Detect which cell encompasses the target text, then output its [x, y] center coordinate. 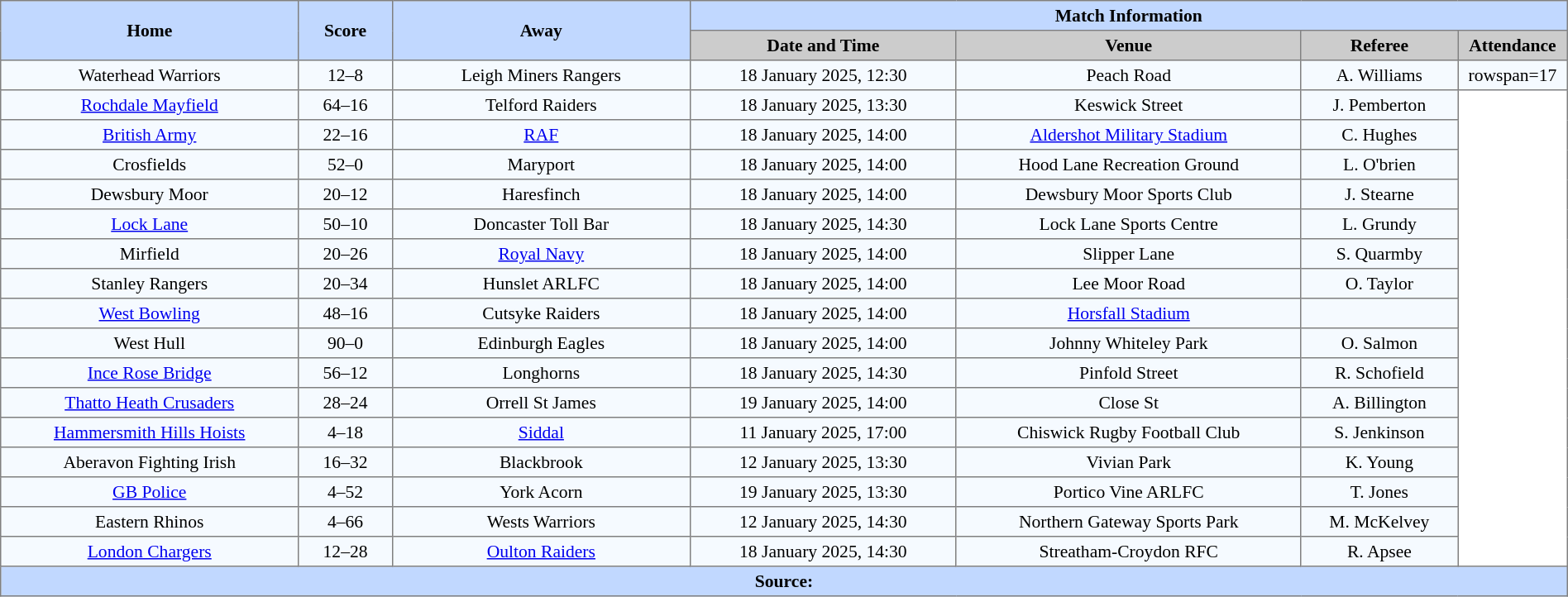
Oulton Raiders [541, 552]
Mirfield [150, 254]
20–12 [346, 194]
R. Apsee [1379, 552]
20–26 [346, 254]
K. Young [1379, 462]
16–32 [346, 462]
Aberavon Fighting Irish [150, 462]
Aldershot Military Stadium [1128, 135]
52–0 [346, 165]
Attendance [1513, 45]
Blackbrook [541, 462]
Dewsbury Moor Sports Club [1128, 194]
Chiswick Rugby Football Club [1128, 432]
R. Schofield [1379, 373]
Eastern Rhinos [150, 522]
rowspan=17 [1513, 75]
50–10 [346, 224]
12–28 [346, 552]
22–16 [346, 135]
Royal Navy [541, 254]
Longhorns [541, 373]
90–0 [346, 343]
Hood Lane Recreation Ground [1128, 165]
Johnny Whiteley Park [1128, 343]
Hunslet ARLFC [541, 284]
Orrell St James [541, 403]
56–12 [346, 373]
Rochdale Mayfield [150, 105]
28–24 [346, 403]
Northern Gateway Sports Park [1128, 522]
Crosfields [150, 165]
British Army [150, 135]
York Acorn [541, 492]
12 January 2025, 13:30 [823, 462]
Vivian Park [1128, 462]
Home [150, 31]
J. Stearne [1379, 194]
Portico Vine ARLFC [1128, 492]
GB Police [150, 492]
Venue [1128, 45]
London Chargers [150, 552]
Dewsbury Moor [150, 194]
A. Williams [1379, 75]
Date and Time [823, 45]
Hammersmith Hills Hoists [150, 432]
Lock Lane Sports Centre [1128, 224]
A. Billington [1379, 403]
Slipper Lane [1128, 254]
T. Jones [1379, 492]
M. McKelvey [1379, 522]
Close St [1128, 403]
64–16 [346, 105]
C. Hughes [1379, 135]
J. Pemberton [1379, 105]
Stanley Rangers [150, 284]
Edinburgh Eagles [541, 343]
18 January 2025, 13:30 [823, 105]
4–18 [346, 432]
11 January 2025, 17:00 [823, 432]
Source: [784, 581]
O. Salmon [1379, 343]
Away [541, 31]
West Bowling [150, 313]
Referee [1379, 45]
Ince Rose Bridge [150, 373]
RAF [541, 135]
O. Taylor [1379, 284]
Lee Moor Road [1128, 284]
Streatham-Croydon RFC [1128, 552]
19 January 2025, 13:30 [823, 492]
19 January 2025, 14:00 [823, 403]
Waterhead Warriors [150, 75]
Wests Warriors [541, 522]
S. Jenkinson [1379, 432]
Maryport [541, 165]
Pinfold Street [1128, 373]
L. Grundy [1379, 224]
Match Information [1128, 16]
S. Quarmby [1379, 254]
4–52 [346, 492]
Leigh Miners Rangers [541, 75]
Thatto Heath Crusaders [150, 403]
Lock Lane [150, 224]
L. O'brien [1379, 165]
12 January 2025, 14:30 [823, 522]
12–8 [346, 75]
18 January 2025, 12:30 [823, 75]
20–34 [346, 284]
Cutsyke Raiders [541, 313]
Keswick Street [1128, 105]
Score [346, 31]
Doncaster Toll Bar [541, 224]
Horsfall Stadium [1128, 313]
Haresfinch [541, 194]
48–16 [346, 313]
Telford Raiders [541, 105]
4–66 [346, 522]
Siddal [541, 432]
Peach Road [1128, 75]
West Hull [150, 343]
